Locate the cell with the specified text and output its (x, y) center coordinate. 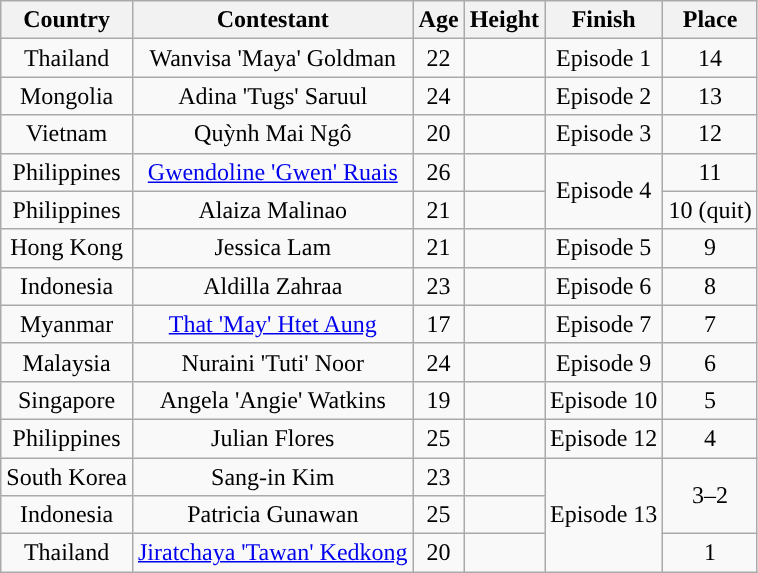
17 (438, 324)
22 (438, 58)
Episode 1 (603, 58)
Adina 'Tugs' Saruul (272, 96)
12 (710, 134)
Alaiza Malinao (272, 210)
1 (710, 553)
4 (710, 438)
Angela 'Angie' Watkins (272, 400)
14 (710, 58)
Wanvisa 'Maya' Goldman (272, 58)
3–2 (710, 496)
Episode 4 (603, 191)
Country (67, 20)
19 (438, 400)
6 (710, 362)
Singapore (67, 400)
Episode 10 (603, 400)
Place (710, 20)
Episode 12 (603, 438)
Contestant (272, 20)
Age (438, 20)
Episode 13 (603, 515)
10 (quit) (710, 210)
Episode 2 (603, 96)
Aldilla Zahraa (272, 286)
Mongolia (67, 96)
Jiratchaya 'Tawan' Kedkong (272, 553)
That 'May' Htet Aung (272, 324)
Quỳnh Mai Ngô (272, 134)
8 (710, 286)
11 (710, 172)
Episode 7 (603, 324)
Hong Kong (67, 248)
26 (438, 172)
Nuraini 'Tuti' Noor (272, 362)
Episode 3 (603, 134)
Vietnam (67, 134)
7 (710, 324)
Malaysia (67, 362)
Julian Flores (272, 438)
Finish (603, 20)
Jessica Lam (272, 248)
Episode 5 (603, 248)
South Korea (67, 477)
9 (710, 248)
Height (504, 20)
Episode 6 (603, 286)
Myanmar (67, 324)
5 (710, 400)
Patricia Gunawan (272, 515)
Episode 9 (603, 362)
Sang-in Kim (272, 477)
13 (710, 96)
Gwendoline 'Gwen' Ruais (272, 172)
